Capture the cell that displays the provided text and extract its (X, Y) central coordinate. 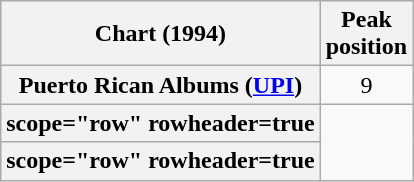
Chart (1994) (160, 34)
Peakposition (366, 34)
9 (366, 85)
Puerto Rican Albums (UPI) (160, 85)
